Return (X, Y) of the center of cell containing provided text 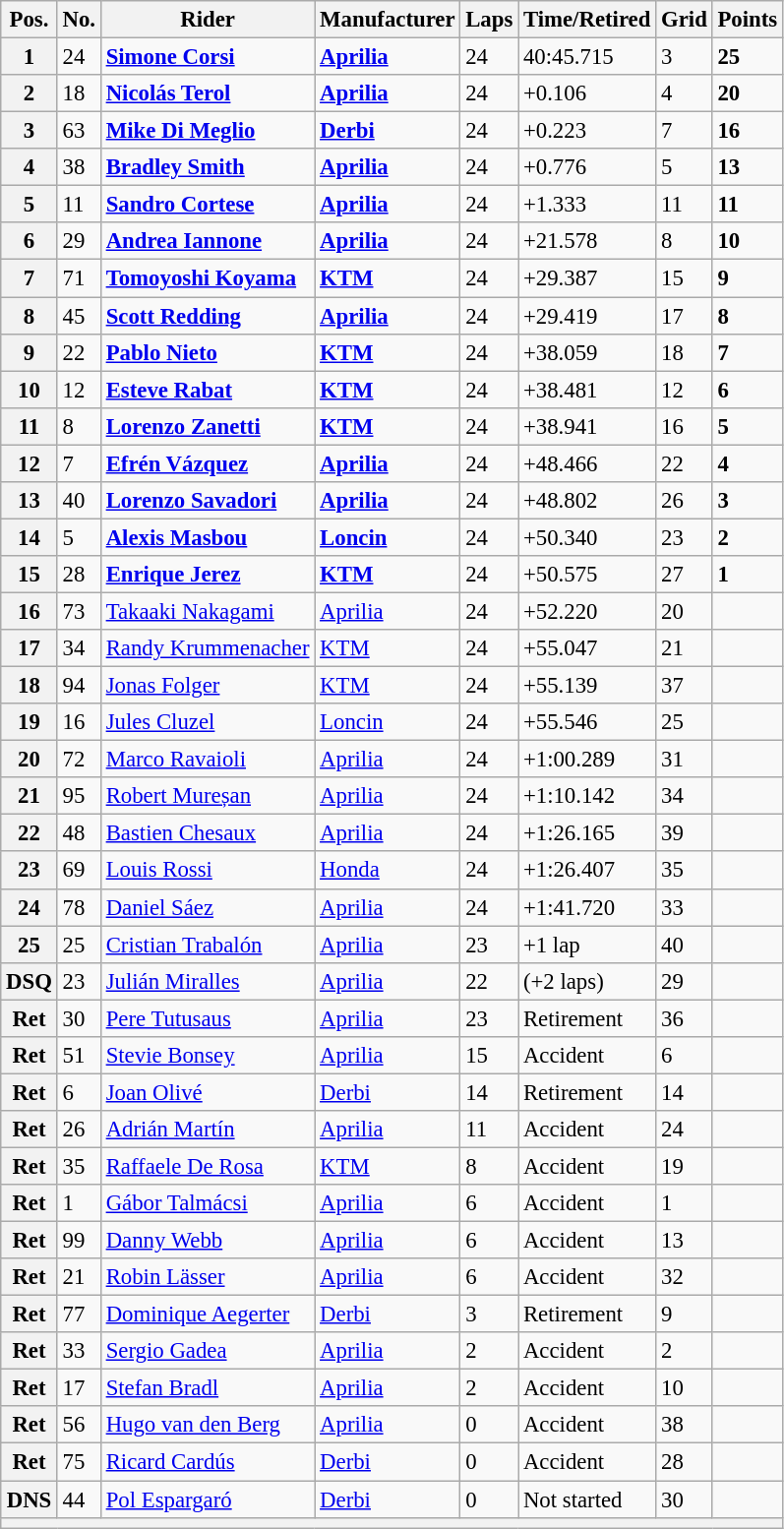
51 (79, 1056)
Pos. (30, 20)
Cristian Trabalón (207, 945)
+50.340 (587, 537)
+0.776 (587, 167)
Randy Krummenacher (207, 648)
Adrián Martín (207, 1130)
71 (79, 278)
32 (685, 1277)
Marco Ravaioli (207, 760)
99 (79, 1241)
Andrea Iannone (207, 241)
Efrén Vázquez (207, 463)
+52.220 (587, 611)
Ricard Cardús (207, 1462)
Simone Corsi (207, 57)
Points (748, 20)
75 (79, 1462)
DSQ (30, 981)
40:45.715 (587, 57)
+55.139 (587, 686)
Danny Webb (207, 1241)
+0.223 (587, 131)
39 (685, 833)
Joan Olivé (207, 1092)
Mike Di Meglio (207, 131)
45 (79, 316)
Robert Mureșan (207, 796)
No. (79, 20)
94 (79, 686)
Bastien Chesaux (207, 833)
+38.481 (587, 390)
Esteve Rabat (207, 390)
+29.387 (587, 278)
Pere Tutusaus (207, 1018)
Robin Lässer (207, 1277)
Stevie Bonsey (207, 1056)
+48.466 (587, 463)
+1:00.289 (587, 760)
+29.419 (587, 316)
Gábor Talmácsi (207, 1203)
37 (685, 686)
Pablo Nieto (207, 352)
56 (79, 1426)
+55.047 (587, 648)
DNS (30, 1499)
73 (79, 611)
Time/Retired (587, 20)
+50.575 (587, 575)
Pol Espargaró (207, 1499)
63 (79, 131)
+1:10.142 (587, 796)
Sergio Gadea (207, 1351)
72 (79, 760)
Daniel Sáez (207, 907)
48 (79, 833)
77 (79, 1315)
Lorenzo Zanetti (207, 426)
Dominique Aegerter (207, 1315)
Takaaki Nakagami (207, 611)
Not started (587, 1499)
Laps (490, 20)
+38.941 (587, 426)
Scott Redding (207, 316)
Raffaele De Rosa (207, 1166)
+1.333 (587, 205)
Hugo van den Berg (207, 1426)
Rider (207, 20)
Nicolás Terol (207, 93)
Tomoyoshi Koyama (207, 278)
Alexis Masbou (207, 537)
Enrique Jerez (207, 575)
Honda (388, 871)
Stefan Bradl (207, 1388)
(+2 laps) (587, 981)
95 (79, 796)
44 (79, 1499)
+0.106 (587, 93)
Bradley Smith (207, 167)
Jonas Folger (207, 686)
+1:26.407 (587, 871)
+48.802 (587, 501)
78 (79, 907)
Manufacturer (388, 20)
+55.546 (587, 722)
+1:26.165 (587, 833)
Sandro Cortese (207, 205)
+1:41.720 (587, 907)
Lorenzo Savadori (207, 501)
Julián Miralles (207, 981)
27 (685, 575)
+38.059 (587, 352)
+21.578 (587, 241)
+1 lap (587, 945)
Louis Rossi (207, 871)
31 (685, 760)
Jules Cluzel (207, 722)
Grid (685, 20)
69 (79, 871)
36 (685, 1018)
